Provide the [x, y] coordinate of the cell's center where the given text is located.  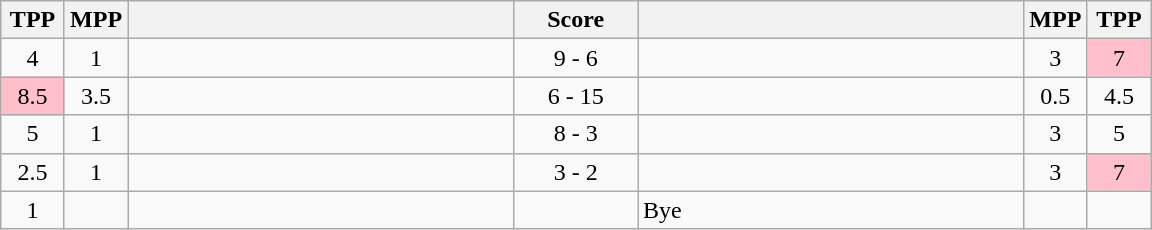
3 - 2 [576, 172]
4 [33, 58]
Score [576, 20]
2.5 [33, 172]
9 - 6 [576, 58]
6 - 15 [576, 96]
8.5 [33, 96]
Bye [831, 210]
4.5 [1119, 96]
3.5 [96, 96]
0.5 [1056, 96]
8 - 3 [576, 134]
